Search for the cell housing the specified text and yield its [x, y] center coordinate. 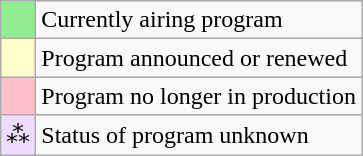
Status of program unknown [199, 135]
Currently airing program [199, 20]
Program announced or renewed [199, 58]
Program no longer in production [199, 96]
⁂ [18, 135]
